Return the (X, Y) coordinate for the center point of the cell that contains the specified text.  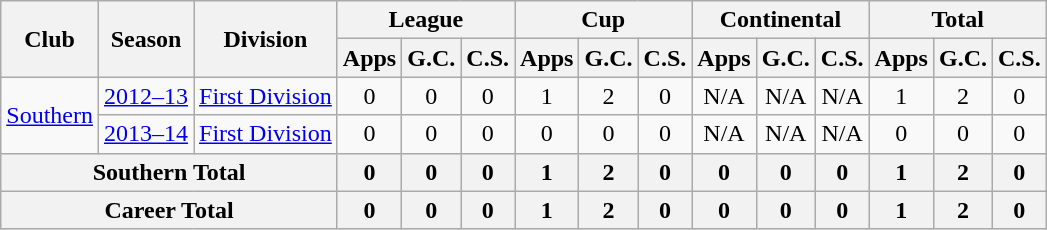
Season (146, 39)
Division (266, 39)
Total (958, 20)
Southern Total (170, 172)
Career Total (170, 210)
Cup (604, 20)
League (426, 20)
Club (50, 39)
2012–13 (146, 96)
2013–14 (146, 134)
Southern (50, 115)
Continental (780, 20)
